Pinpoint the cell where the given text exists, returning its [X, Y] midpoint coordinate. 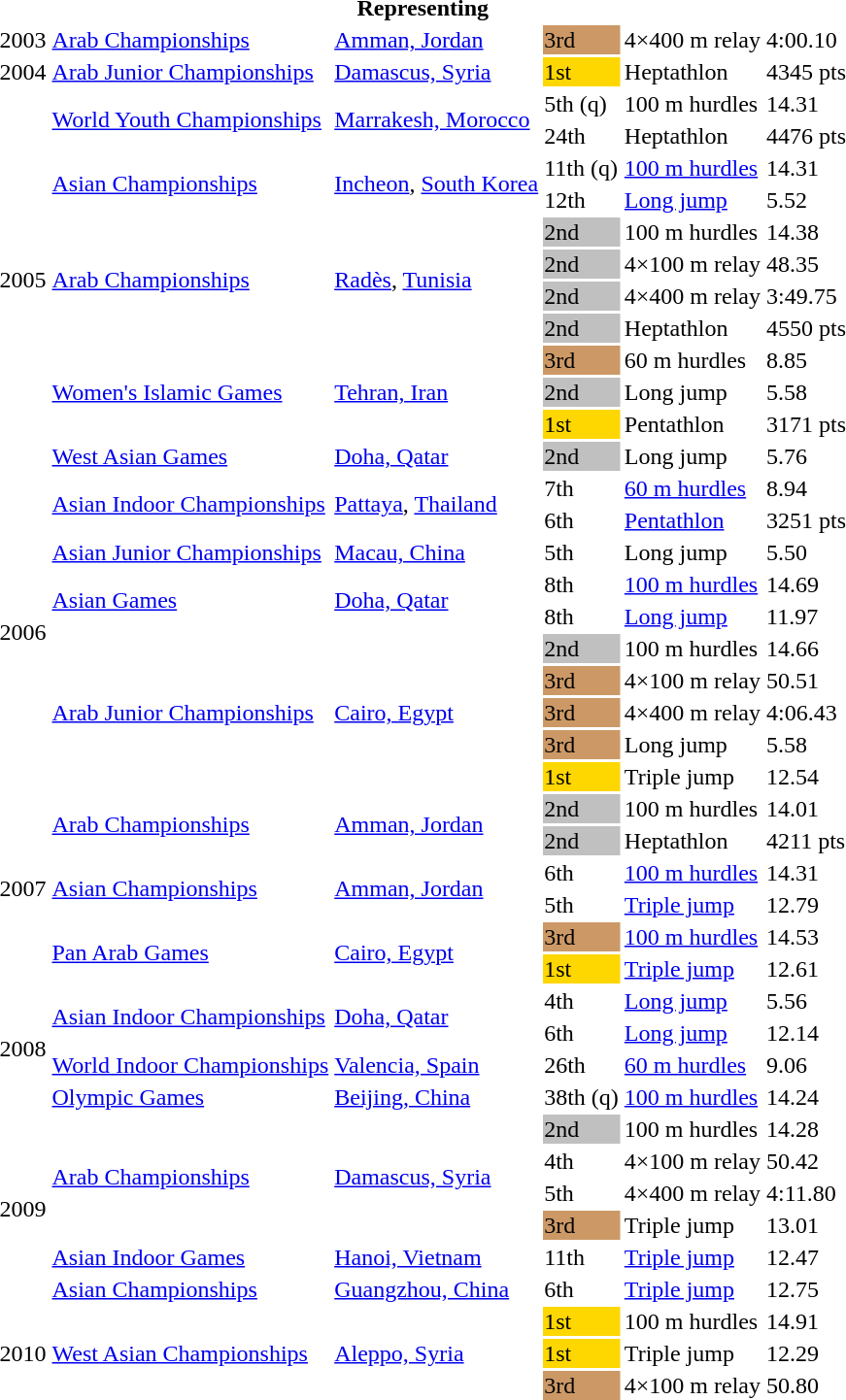
Valencia, Spain [437, 1065]
Asian Junior Championships [190, 552]
Hanoi, Vietnam [437, 1257]
11th [582, 1257]
12th [582, 200]
Radès, Tunisia [437, 280]
Marrakesh, Morocco [437, 120]
West Asian Games [190, 456]
Beijing, China [437, 1097]
11th (q) [582, 168]
Asian Games [190, 600]
24th [582, 136]
Women's Islamic Games [190, 392]
26th [582, 1065]
Guangzhou, China [437, 1289]
Aleppo, Syria [437, 1353]
5th (q) [582, 104]
World Youth Championships [190, 120]
38th (q) [582, 1097]
Pan Arab Games [190, 953]
7th [582, 488]
Asian Indoor Games [190, 1257]
Incheon, South Korea [437, 184]
Macau, China [437, 552]
Tehran, Iran [437, 392]
Pattaya, Thailand [437, 505]
Olympic Games [190, 1097]
World Indoor Championships [190, 1065]
West Asian Championships [190, 1353]
